Identify which cell holds the provided text, then report its [X, Y] central coordinate. 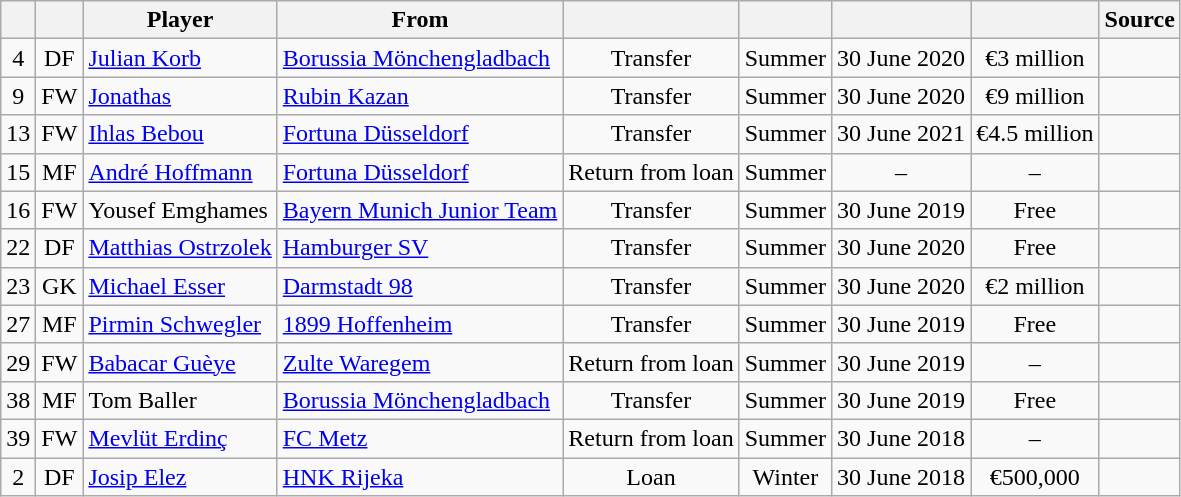
4 [18, 58]
Player [180, 20]
22 [18, 248]
€500,000 [1035, 477]
27 [18, 324]
€3 million [1035, 58]
FC Metz [420, 438]
Loan [651, 477]
Mevlüt Erdinç [180, 438]
Michael Esser [180, 286]
Babacar Guèye [180, 362]
23 [18, 286]
Julian Korb [180, 58]
Winter [785, 477]
Ihlas Bebou [180, 134]
1899 Hoffenheim [420, 324]
€4.5 million [1035, 134]
GK [60, 286]
From [420, 20]
2 [18, 477]
€2 million [1035, 286]
André Hoffmann [180, 172]
Bayern Munich Junior Team [420, 210]
Rubin Kazan [420, 96]
Yousef Emghames [180, 210]
Hamburger SV [420, 248]
Pirmin Schwegler [180, 324]
Matthias Ostrzolek [180, 248]
Tom Baller [180, 400]
HNK Rijeka [420, 477]
15 [18, 172]
30 June 2021 [902, 134]
€9 million [1035, 96]
38 [18, 400]
Source [1140, 20]
Jonathas [180, 96]
39 [18, 438]
16 [18, 210]
29 [18, 362]
13 [18, 134]
Zulte Waregem [420, 362]
Darmstadt 98 [420, 286]
Josip Elez [180, 477]
9 [18, 96]
